Provide the [X, Y] coordinate of the cell's center where the given text is located.  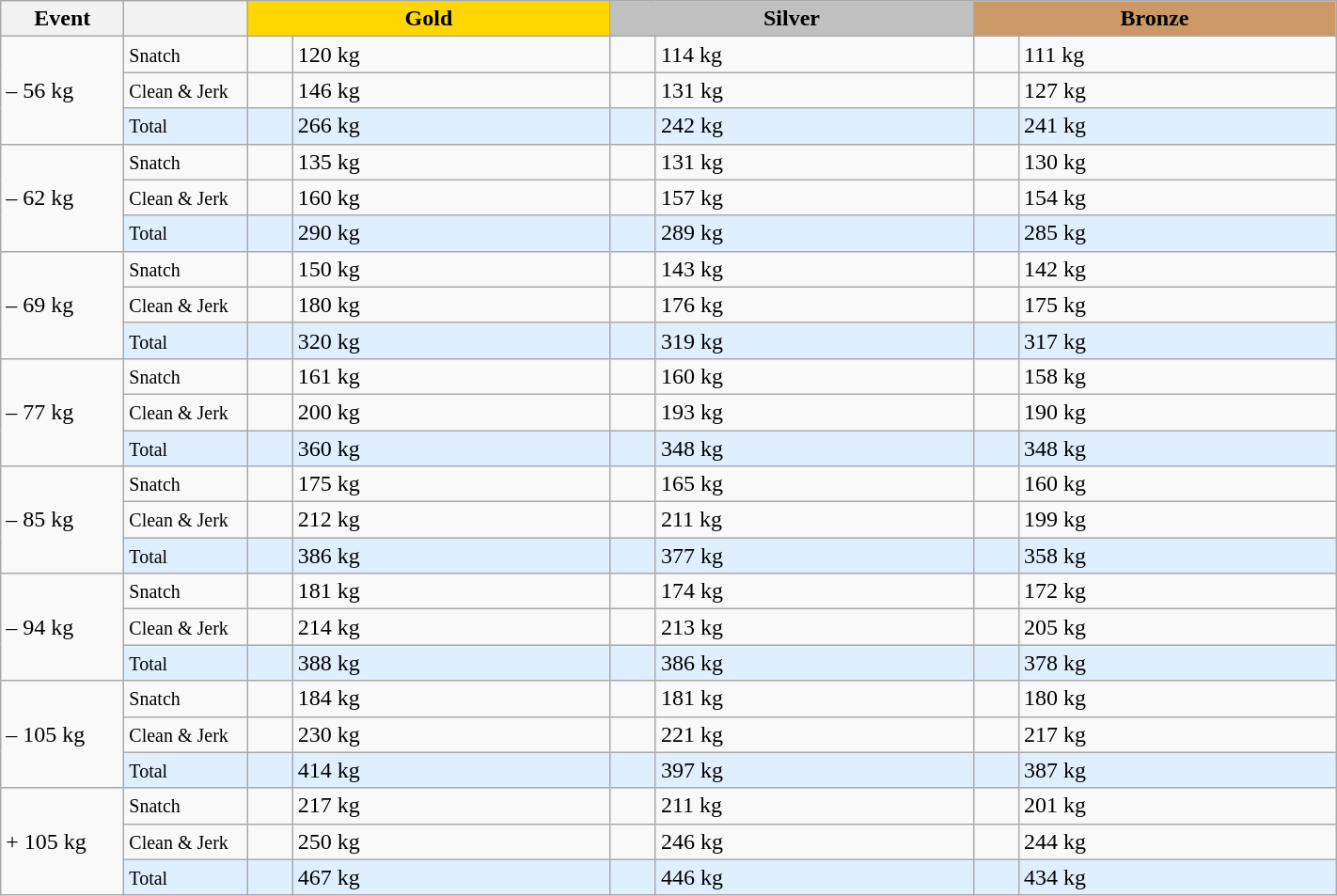
221 kg [814, 734]
127 kg [1177, 90]
Bronze [1155, 19]
414 kg [451, 770]
387 kg [1177, 770]
244 kg [1177, 841]
Gold [429, 19]
199 kg [1177, 520]
– 56 kg [62, 90]
213 kg [814, 627]
290 kg [451, 233]
Event [62, 19]
– 105 kg [62, 734]
241 kg [1177, 126]
214 kg [451, 627]
– 69 kg [62, 305]
201 kg [1177, 806]
111 kg [1177, 55]
– 62 kg [62, 197]
467 kg [451, 877]
150 kg [451, 269]
285 kg [1177, 233]
360 kg [451, 448]
– 94 kg [62, 627]
266 kg [451, 126]
120 kg [451, 55]
289 kg [814, 233]
205 kg [1177, 627]
246 kg [814, 841]
317 kg [1177, 340]
161 kg [451, 376]
+ 105 kg [62, 841]
157 kg [814, 197]
143 kg [814, 269]
242 kg [814, 126]
190 kg [1177, 412]
142 kg [1177, 269]
388 kg [451, 663]
154 kg [1177, 197]
174 kg [814, 591]
230 kg [451, 734]
378 kg [1177, 663]
434 kg [1177, 877]
– 85 kg [62, 520]
165 kg [814, 484]
319 kg [814, 340]
200 kg [451, 412]
320 kg [451, 340]
– 77 kg [62, 412]
158 kg [1177, 376]
146 kg [451, 90]
130 kg [1177, 162]
Silver [792, 19]
212 kg [451, 520]
377 kg [814, 556]
193 kg [814, 412]
397 kg [814, 770]
250 kg [451, 841]
135 kg [451, 162]
114 kg [814, 55]
446 kg [814, 877]
358 kg [1177, 556]
184 kg [451, 699]
172 kg [1177, 591]
176 kg [814, 305]
